Pinpoint the cell where the given text exists, returning its (x, y) midpoint coordinate. 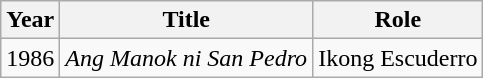
Ikong Escuderro (398, 58)
Year (30, 20)
Title (186, 20)
1986 (30, 58)
Role (398, 20)
Ang Manok ni San Pedro (186, 58)
